For the text-containing cell, return its midpoint in (X, Y) coordinate format. 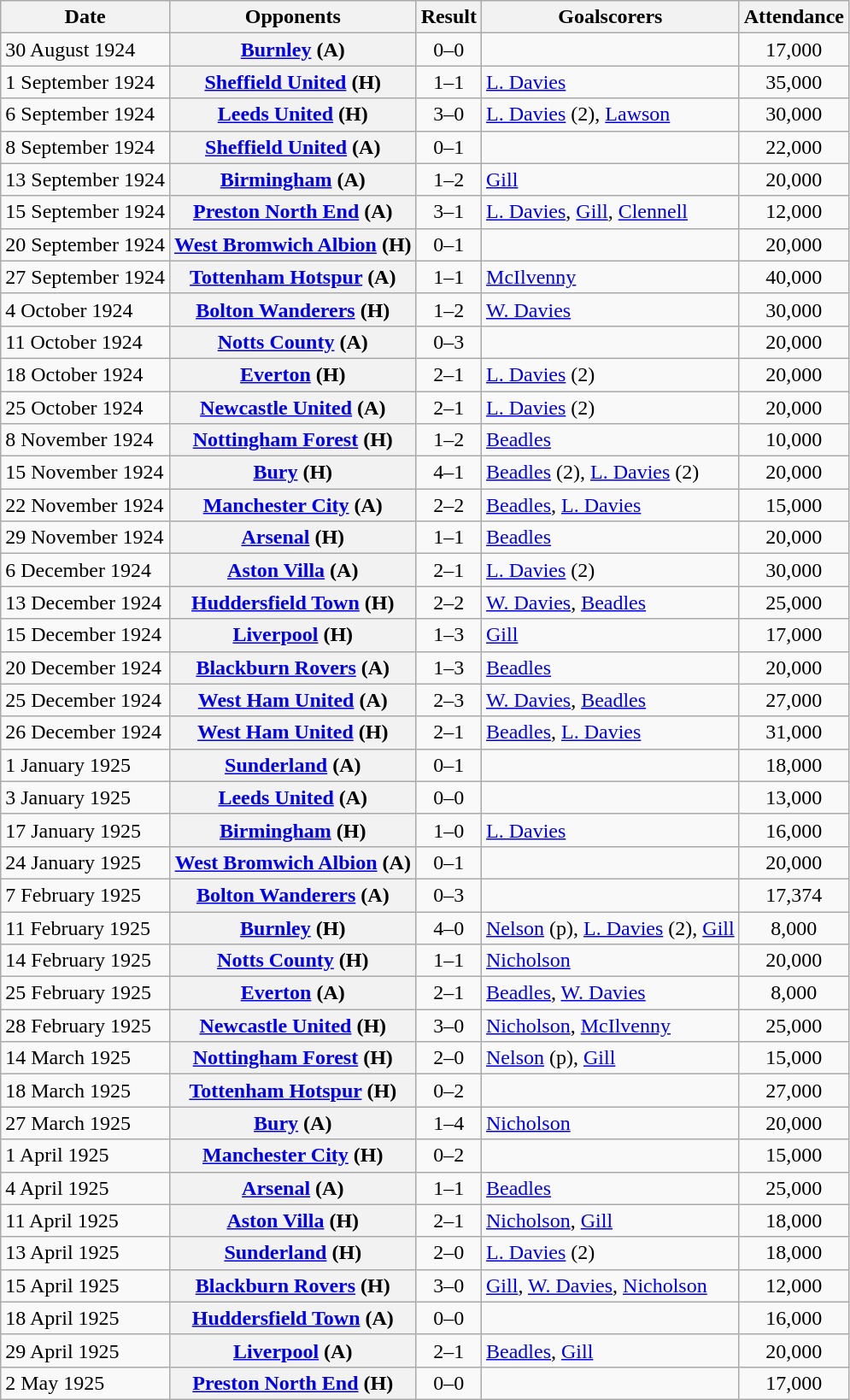
Leeds United (A) (292, 797)
15 November 1924 (85, 473)
Arsenal (H) (292, 538)
7 February 1925 (85, 895)
11 October 1924 (85, 342)
4–0 (448, 927)
2 May 1925 (85, 1383)
Sheffield United (A) (292, 147)
10,000 (794, 440)
25 October 1924 (85, 408)
Aston Villa (H) (292, 1221)
27 September 1924 (85, 277)
Date (85, 17)
1 January 1925 (85, 765)
17,374 (794, 895)
17 January 1925 (85, 830)
1–4 (448, 1123)
24 January 1925 (85, 862)
Notts County (A) (292, 342)
22 November 1924 (85, 505)
18 October 1924 (85, 374)
Preston North End (A) (292, 212)
Beadles, W. Davies (611, 993)
Result (448, 17)
Sheffield United (H) (292, 82)
Aston Villa (A) (292, 570)
6 December 1924 (85, 570)
15 December 1924 (85, 635)
27 March 1925 (85, 1123)
Blackburn Rovers (A) (292, 668)
13,000 (794, 797)
Bury (H) (292, 473)
14 March 1925 (85, 1058)
Preston North End (H) (292, 1383)
W. Davies (611, 309)
McIlvenny (611, 277)
Everton (A) (292, 993)
Tottenham Hotspur (H) (292, 1091)
Opponents (292, 17)
13 April 1925 (85, 1253)
25 February 1925 (85, 993)
Manchester City (A) (292, 505)
1 September 1924 (85, 82)
1 April 1925 (85, 1156)
West Ham United (H) (292, 732)
Bury (A) (292, 1123)
Beadles (2), L. Davies (2) (611, 473)
25 December 1924 (85, 700)
8 November 1924 (85, 440)
Nicholson, Gill (611, 1221)
Birmingham (A) (292, 179)
31,000 (794, 732)
Nelson (p), Gill (611, 1058)
11 February 1925 (85, 927)
Huddersfield Town (A) (292, 1318)
L. Davies (2), Lawson (611, 115)
Burnley (H) (292, 927)
20 September 1924 (85, 244)
35,000 (794, 82)
4–1 (448, 473)
Newcastle United (H) (292, 1026)
Beadles, Gill (611, 1350)
Birmingham (H) (292, 830)
Everton (H) (292, 374)
15 September 1924 (85, 212)
West Ham United (A) (292, 700)
Goalscorers (611, 17)
Huddersfield Town (H) (292, 603)
Tottenham Hotspur (A) (292, 277)
Burnley (A) (292, 50)
22,000 (794, 147)
8 September 1924 (85, 147)
Nicholson, McIlvenny (611, 1026)
29 April 1925 (85, 1350)
20 December 1924 (85, 668)
40,000 (794, 277)
Newcastle United (A) (292, 408)
11 April 1925 (85, 1221)
Gill, W. Davies, Nicholson (611, 1285)
Bolton Wanderers (A) (292, 895)
26 December 1924 (85, 732)
18 March 1925 (85, 1091)
Leeds United (H) (292, 115)
14 February 1925 (85, 961)
18 April 1925 (85, 1318)
4 April 1925 (85, 1188)
28 February 1925 (85, 1026)
Manchester City (H) (292, 1156)
Blackburn Rovers (H) (292, 1285)
Attendance (794, 17)
13 December 1924 (85, 603)
Notts County (H) (292, 961)
Bolton Wanderers (H) (292, 309)
30 August 1924 (85, 50)
6 September 1924 (85, 115)
15 April 1925 (85, 1285)
13 September 1924 (85, 179)
3 January 1925 (85, 797)
Sunderland (A) (292, 765)
Sunderland (H) (292, 1253)
L. Davies, Gill, Clennell (611, 212)
2–3 (448, 700)
3–1 (448, 212)
Arsenal (A) (292, 1188)
Liverpool (H) (292, 635)
4 October 1924 (85, 309)
West Bromwich Albion (H) (292, 244)
29 November 1924 (85, 538)
West Bromwich Albion (A) (292, 862)
Liverpool (A) (292, 1350)
Nelson (p), L. Davies (2), Gill (611, 927)
1–0 (448, 830)
